Extract the (X, Y) coordinate from the center of the cell holding the provided text.  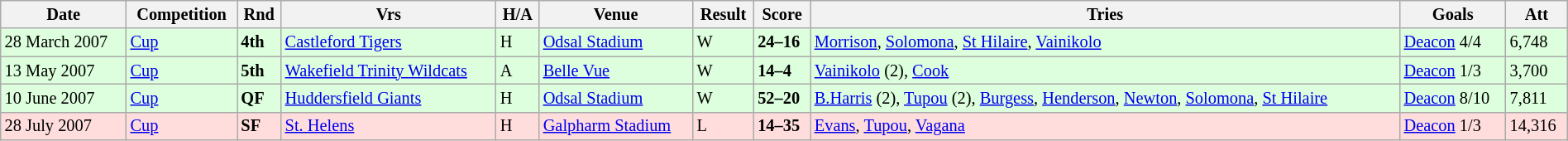
Evans, Tupou, Vagana (1105, 126)
4th (260, 42)
St. Helens (389, 126)
Galpharm Stadium (616, 126)
14–35 (782, 126)
Rnd (260, 14)
A (518, 70)
6,748 (1537, 42)
Deacon 8/10 (1453, 98)
Deacon 4/4 (1453, 42)
Castleford Tigers (389, 42)
Date (64, 14)
Morrison, Solomona, St Hilaire, Vainikolo (1105, 42)
Goals (1453, 14)
Venue (616, 14)
5th (260, 70)
Vrs (389, 14)
Belle Vue (616, 70)
28 March 2007 (64, 42)
14,316 (1537, 126)
L (724, 126)
28 July 2007 (64, 126)
Competition (182, 14)
7,811 (1537, 98)
3,700 (1537, 70)
24–16 (782, 42)
10 June 2007 (64, 98)
Result (724, 14)
Vainikolo (2), Cook (1105, 70)
52–20 (782, 98)
Tries (1105, 14)
14–4 (782, 70)
Score (782, 14)
13 May 2007 (64, 70)
H/A (518, 14)
SF (260, 126)
Huddersfield Giants (389, 98)
QF (260, 98)
Wakefield Trinity Wildcats (389, 70)
Att (1537, 14)
B.Harris (2), Tupou (2), Burgess, Henderson, Newton, Solomona, St Hilaire (1105, 98)
